Return the (X, Y) coordinate for the center point of the cell that contains the specified text.  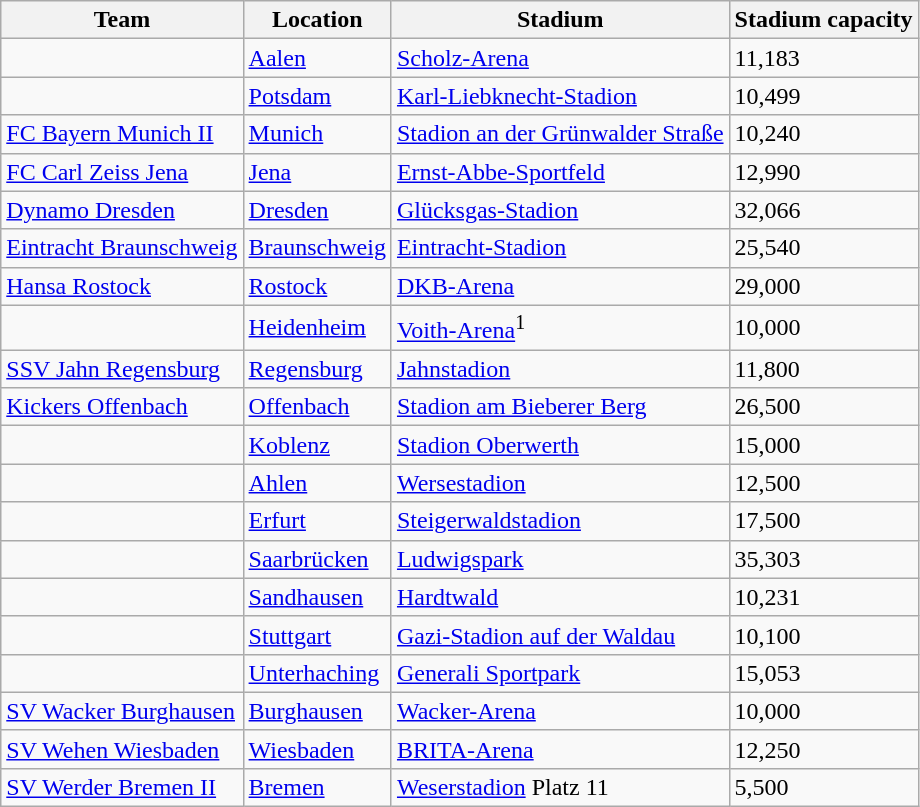
Stadium capacity (824, 20)
25,540 (824, 248)
Stadion Oberwerth (560, 445)
Stadion am Bieberer Berg (560, 407)
Braunschweig (317, 248)
11,183 (824, 58)
BRITA-Arena (560, 749)
Team (122, 20)
Location (317, 20)
15,000 (824, 445)
Wiesbaden (317, 749)
Voith-Arena1 (560, 328)
17,500 (824, 521)
Hardtwald (560, 597)
SV Wacker Burghausen (122, 711)
Bremen (317, 787)
Regensburg (317, 369)
12,500 (824, 483)
10,499 (824, 96)
Munich (317, 134)
Stuttgart (317, 635)
26,500 (824, 407)
Jena (317, 172)
29,000 (824, 286)
Weserstadion Platz 11 (560, 787)
SV Werder Bremen II (122, 787)
15,053 (824, 673)
DKB-Arena (560, 286)
Rostock (317, 286)
10,240 (824, 134)
11,800 (824, 369)
35,303 (824, 559)
SV Wehen Wiesbaden (122, 749)
Karl-Liebknecht-Stadion (560, 96)
Generali Sportpark (560, 673)
5,500 (824, 787)
12,990 (824, 172)
Wacker-Arena (560, 711)
Burghausen (317, 711)
10,231 (824, 597)
Offenbach (317, 407)
Eintracht Braunschweig (122, 248)
Kickers Offenbach (122, 407)
Erfurt (317, 521)
Wersestadion (560, 483)
Dresden (317, 210)
Aalen (317, 58)
Potsdam (317, 96)
Heidenheim (317, 328)
SSV Jahn Regensburg (122, 369)
Scholz-Arena (560, 58)
Saarbrücken (317, 559)
Ahlen (317, 483)
Sandhausen (317, 597)
32,066 (824, 210)
Hansa Rostock (122, 286)
Koblenz (317, 445)
Jahnstadion (560, 369)
Stadium (560, 20)
FC Bayern Munich II (122, 134)
Gazi-Stadion auf der Waldau (560, 635)
Dynamo Dresden (122, 210)
Unterhaching (317, 673)
FC Carl Zeiss Jena (122, 172)
Stadion an der Grünwalder Straße (560, 134)
Ernst-Abbe-Sportfeld (560, 172)
Ludwigspark (560, 559)
10,100 (824, 635)
12,250 (824, 749)
Steigerwaldstadion (560, 521)
Glücksgas-Stadion (560, 210)
Eintracht-Stadion (560, 248)
